Output the (x, y) coordinate of the center of the cell containing the given text.  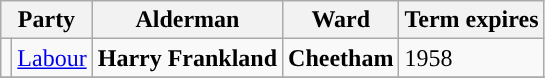
Labour (52, 58)
Party (46, 20)
Alderman (187, 20)
Ward (341, 20)
1958 (472, 58)
Term expires (472, 20)
Cheetham (341, 58)
Harry Frankland (187, 58)
